Capture the cell that displays the provided text and extract its [x, y] central coordinate. 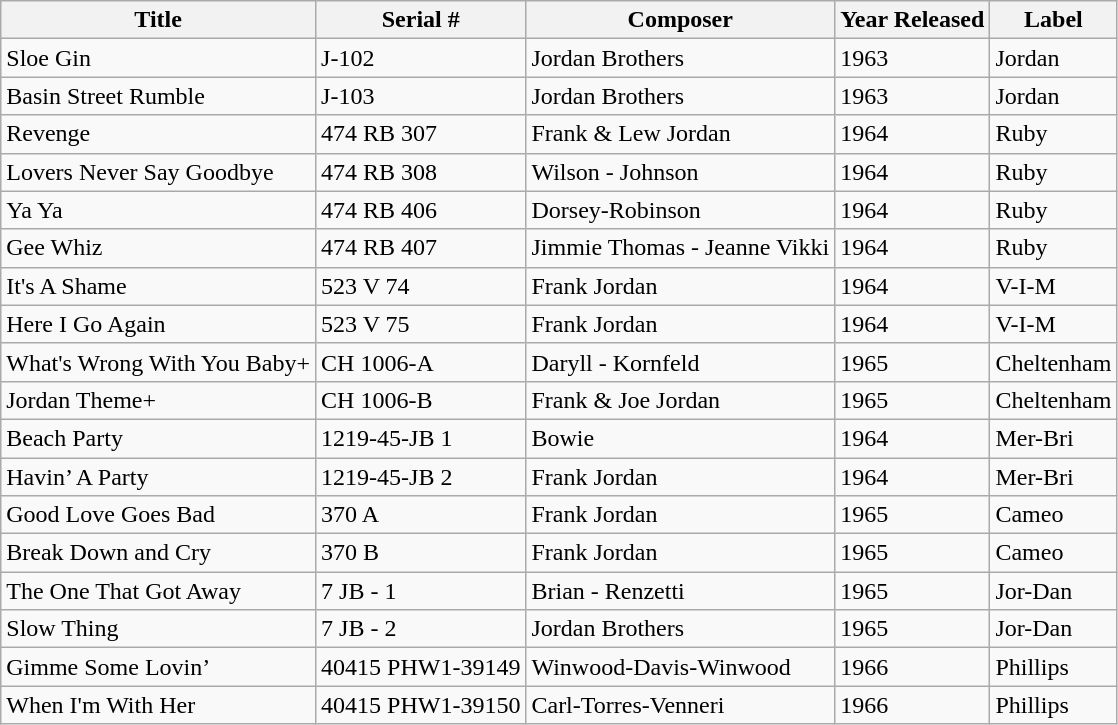
When I'm With Her [158, 705]
CH 1006-A [421, 362]
Lovers Never Say Goodbye [158, 172]
Jimmie Thomas - Jeanne Vikki [680, 248]
The One That Got Away [158, 591]
Havin’ A Party [158, 477]
Frank & Joe Jordan [680, 400]
Serial # [421, 20]
40415 PHW1-39149 [421, 667]
Carl-Torres-Venneri [680, 705]
Dorsey-Robinson [680, 210]
Jordan Theme+ [158, 400]
523 V 75 [421, 324]
Title [158, 20]
Good Love Goes Bad [158, 515]
474 RB 407 [421, 248]
523 V 74 [421, 286]
J-102 [421, 58]
Break Down and Cry [158, 553]
40415 PHW1-39150 [421, 705]
Label [1054, 20]
Brian - Renzetti [680, 591]
What's Wrong With You Baby+ [158, 362]
Ya Ya [158, 210]
J-103 [421, 96]
Year Released [912, 20]
Bowie [680, 438]
Gimme Some Lovin’ [158, 667]
Winwood-Davis-Winwood [680, 667]
Slow Thing [158, 629]
It's A Shame [158, 286]
370 B [421, 553]
Revenge [158, 134]
Gee Whiz [158, 248]
Daryll - Kornfeld [680, 362]
370 A [421, 515]
Sloe Gin [158, 58]
Beach Party [158, 438]
CH 1006-B [421, 400]
474 RB 307 [421, 134]
474 RB 406 [421, 210]
Composer [680, 20]
Wilson - Johnson [680, 172]
474 RB 308 [421, 172]
7 JB - 1 [421, 591]
1219-45-JB 1 [421, 438]
Frank & Lew Jordan [680, 134]
Basin Street Rumble [158, 96]
1219-45-JB 2 [421, 477]
7 JB - 2 [421, 629]
Here I Go Again [158, 324]
